Output the [x, y] coordinate of the center of the cell containing the given text.  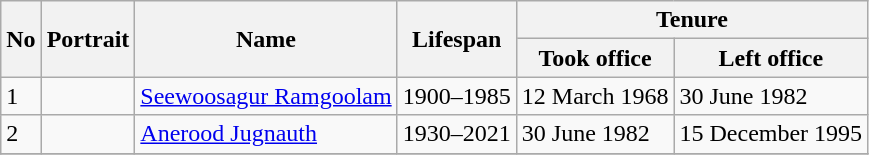
15 December 1995 [771, 134]
Name [266, 39]
Portrait [88, 39]
Left office [771, 58]
2 [21, 134]
Took office [595, 58]
Lifespan [456, 39]
1930–2021 [456, 134]
Seewoosagur Ramgoolam [266, 96]
Anerood Jugnauth [266, 134]
Tenure [692, 20]
1 [21, 96]
1900–1985 [456, 96]
12 March 1968 [595, 96]
No [21, 39]
